For the text-containing cell, return its midpoint in [X, Y] coordinate format. 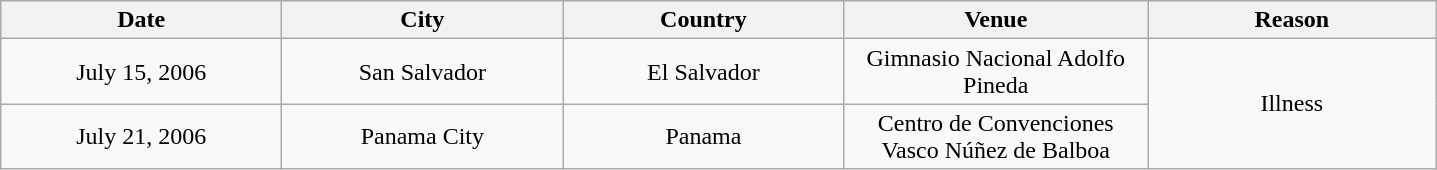
Centro de Convenciones Vasco Núñez de Balboa [996, 136]
San Salvador [422, 72]
July 21, 2006 [142, 136]
El Salvador [704, 72]
Reason [1292, 20]
City [422, 20]
Venue [996, 20]
Gimnasio Nacional Adolfo Pineda [996, 72]
July 15, 2006 [142, 72]
Date [142, 20]
Country [704, 20]
Panama City [422, 136]
Illness [1292, 104]
Panama [704, 136]
